Search for the cell housing the specified text and yield its [X, Y] center coordinate. 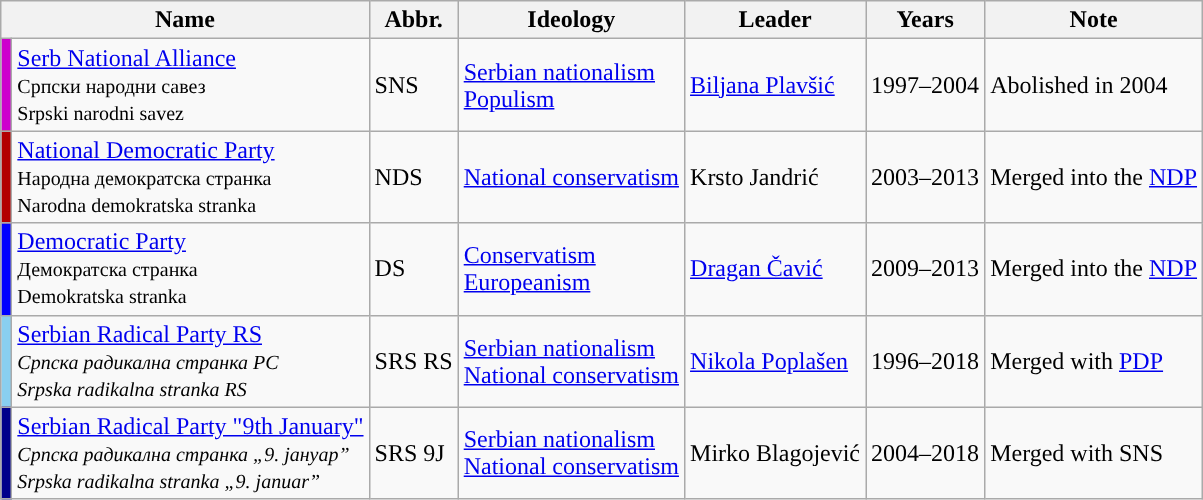
1996–2018 [926, 361]
Serb National AllianceСрпски народни савезSrpski narodni savez [190, 85]
Dragan Čavić [776, 269]
NDS [414, 177]
1997–2004 [926, 85]
Ideology [571, 20]
Abbr. [414, 20]
SNS [414, 85]
Name [185, 20]
Mirko Blagojević [776, 453]
National Democratic PartyНародна демократска странкаNarodna demokratska stranka [190, 177]
SRS RS [414, 361]
Merged with SNS [1094, 453]
Serbian Radical Party RS Српска радикална странка PCSrpska radikalna stranka RS [190, 361]
Note [1094, 20]
Democratic PartyДемократска странкаDemokratska stranka [190, 269]
Krsto Jandrić [776, 177]
Abolished in 2004 [1094, 85]
2009–2013 [926, 269]
2004–2018 [926, 453]
Merged with PDP [1094, 361]
Serbian Radical Party "9th January" Српска радикална странка „9. јануар”Srpska radikalna stranka „9. januar” [190, 453]
Leader [776, 20]
National conservatism [571, 177]
Nikola Poplašen [776, 361]
DS [414, 269]
SRS 9J [414, 453]
Serbian nationalismPopulism [571, 85]
ConservatismEuropeanism [571, 269]
Biljana Plavšić [776, 85]
Years [926, 20]
2003–2013 [926, 177]
